Locate the cell with the specified text and output its (X, Y) center coordinate. 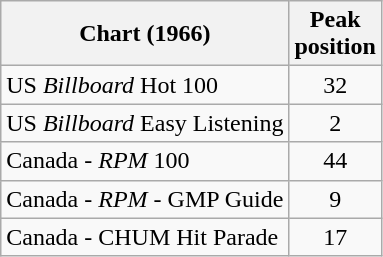
Canada - RPM - GMP Guide (145, 199)
US Billboard Hot 100 (145, 85)
32 (335, 85)
Canada - RPM 100 (145, 161)
17 (335, 237)
Peakposition (335, 34)
US Billboard Easy Listening (145, 123)
44 (335, 161)
Canada - CHUM Hit Parade (145, 237)
Chart (1966) (145, 34)
9 (335, 199)
2 (335, 123)
